Provide the [x, y] coordinate of the cell's center where the given text is located.  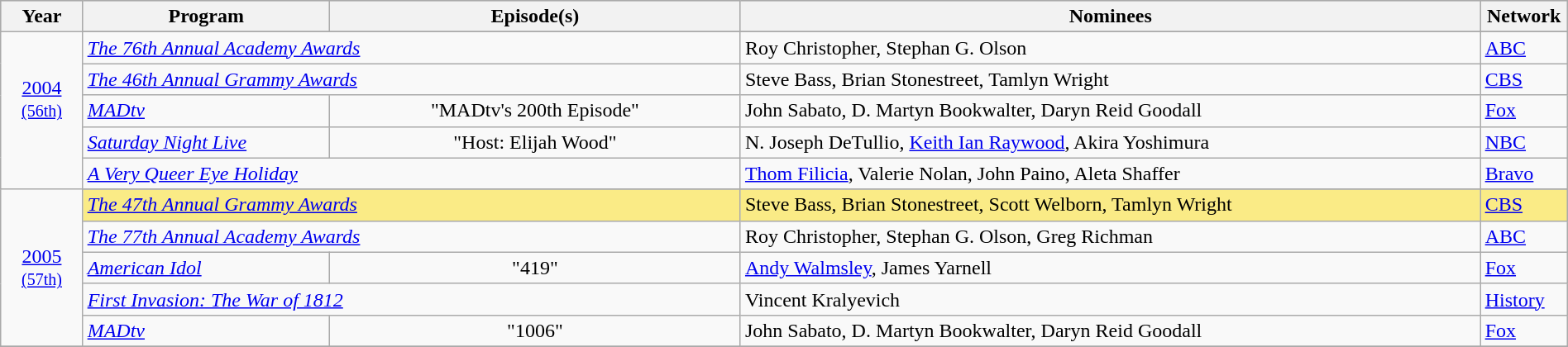
Episode(s) [534, 17]
First Invasion: The War of 1812 [412, 299]
The 76th Annual Academy Awards [412, 48]
The 47th Annual Grammy Awards [412, 205]
Bravo [1523, 173]
Steve Bass, Brian Stonestreet, Tamlyn Wright [1110, 79]
"419" [534, 268]
2005(57th) [41, 268]
Network [1523, 17]
Saturday Night Live [206, 142]
Vincent Kralyevich [1110, 299]
Roy Christopher, Stephan G. Olson, Greg Richman [1110, 236]
"MADtv's 200th Episode" [534, 111]
A Very Queer Eye Holiday [412, 173]
Roy Christopher, Stephan G. Olson [1110, 48]
Year [41, 17]
2004(56th) [41, 111]
Andy Walmsley, James Yarnell [1110, 268]
Nominees [1110, 17]
American Idol [206, 268]
History [1523, 299]
"Host: Elijah Wood" [534, 142]
N. Joseph DeTullio, Keith Ian Raywood, Akira Yoshimura [1110, 142]
Program [206, 17]
NBC [1523, 142]
Thom Filicia, Valerie Nolan, John Paino, Aleta Shaffer [1110, 173]
The 77th Annual Academy Awards [412, 236]
"1006" [534, 330]
Steve Bass, Brian Stonestreet, Scott Welborn, Tamlyn Wright [1110, 205]
The 46th Annual Grammy Awards [412, 79]
